Search for the cell housing the specified text and yield its [x, y] center coordinate. 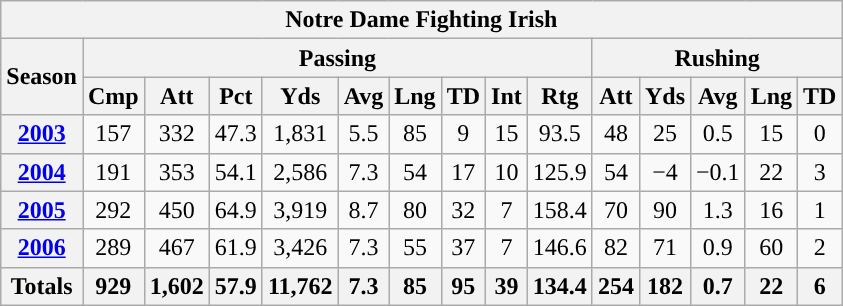
Int [507, 96]
Passing [337, 58]
450 [176, 210]
0.5 [718, 134]
57.9 [236, 286]
−4 [664, 172]
289 [113, 248]
3,919 [300, 210]
−0.1 [718, 172]
292 [113, 210]
125.9 [560, 172]
10 [507, 172]
353 [176, 172]
2 [820, 248]
Rtg [560, 96]
55 [415, 248]
11,762 [300, 286]
2006 [42, 248]
82 [616, 248]
6 [820, 286]
182 [664, 286]
146.6 [560, 248]
5.5 [364, 134]
93.5 [560, 134]
25 [664, 134]
158.4 [560, 210]
0 [820, 134]
Totals [42, 286]
61.9 [236, 248]
0.7 [718, 286]
929 [113, 286]
70 [616, 210]
80 [415, 210]
37 [463, 248]
1.3 [718, 210]
254 [616, 286]
1,602 [176, 286]
134.4 [560, 286]
2004 [42, 172]
157 [113, 134]
2005 [42, 210]
467 [176, 248]
2003 [42, 134]
71 [664, 248]
Cmp [113, 96]
2,586 [300, 172]
32 [463, 210]
17 [463, 172]
48 [616, 134]
1,831 [300, 134]
16 [771, 210]
Season [42, 77]
8.7 [364, 210]
0.9 [718, 248]
3 [820, 172]
95 [463, 286]
47.3 [236, 134]
90 [664, 210]
9 [463, 134]
54.1 [236, 172]
Notre Dame Fighting Irish [422, 20]
Rushing [717, 58]
Pct [236, 96]
60 [771, 248]
1 [820, 210]
3,426 [300, 248]
191 [113, 172]
39 [507, 286]
332 [176, 134]
64.9 [236, 210]
